Find where the given text appears and provide that cell's center as [X, Y] coordinate. 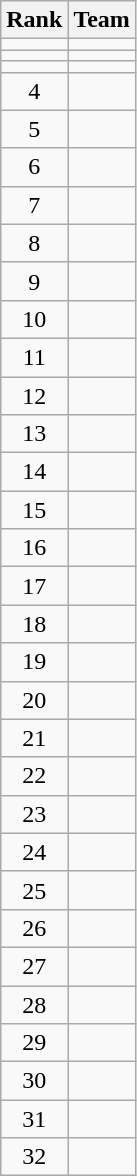
15 [34, 510]
21 [34, 738]
Rank [34, 20]
6 [34, 167]
18 [34, 624]
13 [34, 434]
32 [34, 1157]
7 [34, 205]
11 [34, 357]
23 [34, 814]
30 [34, 1081]
16 [34, 548]
24 [34, 852]
20 [34, 700]
5 [34, 129]
14 [34, 472]
12 [34, 395]
Team [102, 20]
10 [34, 319]
27 [34, 966]
31 [34, 1119]
22 [34, 776]
19 [34, 662]
28 [34, 1005]
26 [34, 928]
9 [34, 281]
17 [34, 586]
25 [34, 890]
8 [34, 243]
29 [34, 1043]
4 [34, 91]
